For the text-containing cell, return its midpoint in [X, Y] coordinate format. 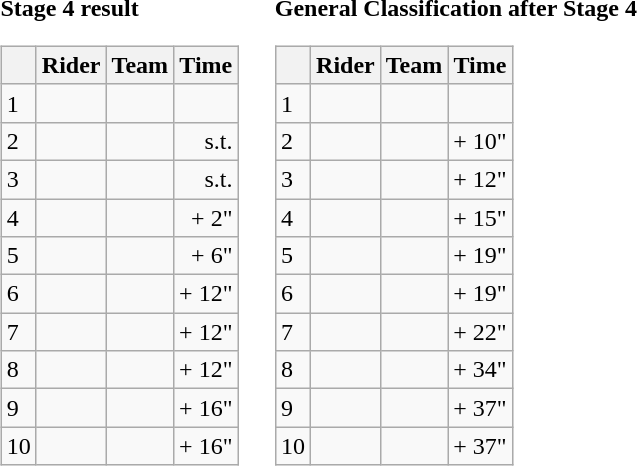
+ 10" [480, 141]
+ 6" [206, 256]
+ 2" [206, 217]
+ 22" [480, 332]
+ 34" [480, 370]
+ 15" [480, 217]
